Return (x, y) of the center of cell containing provided text 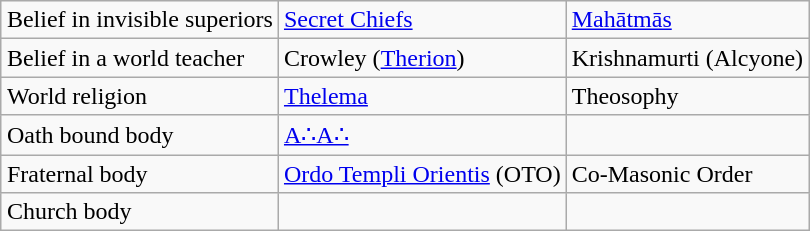
A∴A∴ (422, 135)
World religion (140, 96)
Belief in a world teacher (140, 58)
Co-Masonic Order (687, 173)
Krishnamurti (Alcyone) (687, 58)
Theosophy (687, 96)
Ordo Templi Orientis (OTO) (422, 173)
Mahātmās (687, 20)
Belief in invisible superiors (140, 20)
Thelema (422, 96)
Secret Chiefs (422, 20)
Fraternal body (140, 173)
Oath bound body (140, 135)
Church body (140, 212)
Crowley (Therion) (422, 58)
